Return (X, Y) of the center of cell containing provided text 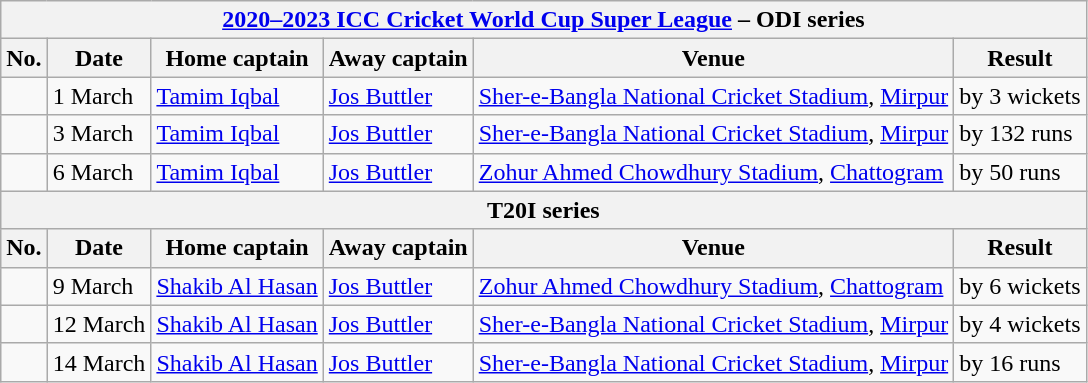
by 132 runs (1020, 134)
14 March (99, 362)
1 March (99, 96)
6 March (99, 172)
3 March (99, 134)
12 March (99, 324)
by 4 wickets (1020, 324)
by 6 wickets (1020, 286)
by 50 runs (1020, 172)
2020–2023 ICC Cricket World Cup Super League – ODI series (544, 20)
9 March (99, 286)
by 3 wickets (1020, 96)
by 16 runs (1020, 362)
T20I series (544, 210)
